For the text-containing cell, return its midpoint in (x, y) coordinate format. 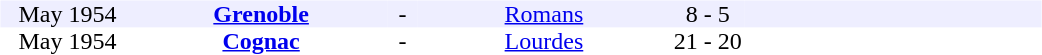
21 - 20 (707, 42)
Romans (544, 14)
Lourdes (544, 42)
Grenoble (262, 14)
8 - 5 (707, 14)
Cognac (262, 42)
